Search for the cell housing the specified text and yield its [X, Y] center coordinate. 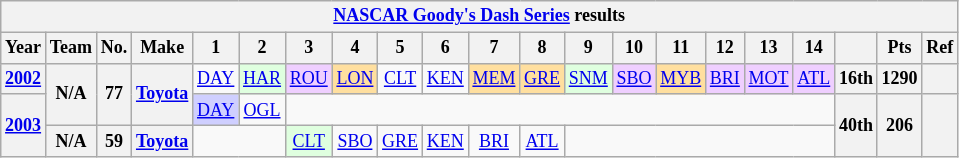
LON [355, 78]
6 [445, 48]
13 [768, 48]
8 [542, 48]
4 [355, 48]
MEM [494, 78]
3 [308, 48]
40th [856, 125]
HAR [262, 78]
59 [114, 140]
SNM [588, 78]
12 [726, 48]
Team [70, 48]
7 [494, 48]
11 [681, 48]
2 [262, 48]
77 [114, 94]
1 [216, 48]
Year [24, 48]
MOT [768, 78]
OGL [262, 110]
NASCAR Goody's Dash Series results [480, 16]
MYB [681, 78]
206 [900, 125]
10 [634, 48]
2002 [24, 78]
2003 [24, 125]
Make [162, 48]
14 [814, 48]
No. [114, 48]
16th [856, 78]
9 [588, 48]
5 [400, 48]
Pts [900, 48]
ROU [308, 78]
1290 [900, 78]
Ref [940, 48]
